Scan for the cell matching the given text and deliver its (x, y) coordinate at center. 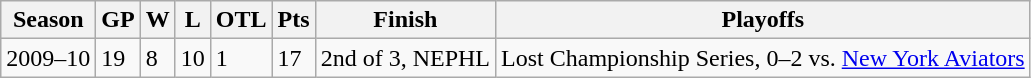
L (192, 20)
OTL (241, 20)
19 (118, 58)
Season (48, 20)
Pts (294, 20)
10 (192, 58)
8 (158, 58)
2009–10 (48, 58)
1 (241, 58)
2nd of 3, NEPHL (405, 58)
W (158, 20)
Lost Championship Series, 0–2 vs. New York Aviators (764, 58)
17 (294, 58)
Playoffs (764, 20)
GP (118, 20)
Finish (405, 20)
